Detect which cell encompasses the target text, then output its (x, y) center coordinate. 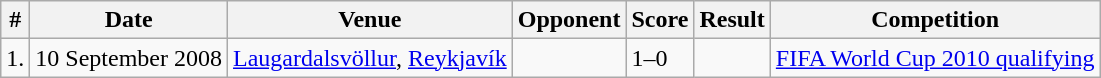
Laugardalsvöllur, Reykjavík (370, 58)
Score (660, 20)
Competition (935, 20)
# (16, 20)
1. (16, 58)
Opponent (569, 20)
Date (129, 20)
Result (732, 20)
10 September 2008 (129, 58)
1–0 (660, 58)
Venue (370, 20)
FIFA World Cup 2010 qualifying (935, 58)
